Search for the cell housing the specified text and yield its (X, Y) center coordinate. 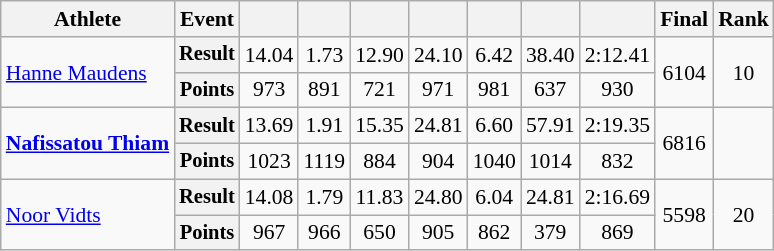
930 (618, 90)
832 (618, 162)
6.04 (494, 197)
6.42 (494, 55)
721 (380, 90)
1.79 (324, 197)
14.04 (270, 55)
650 (380, 233)
Event (207, 19)
1119 (324, 162)
971 (438, 90)
13.69 (270, 126)
6104 (684, 72)
24.80 (438, 197)
891 (324, 90)
11.83 (380, 197)
5598 (684, 214)
862 (494, 233)
10 (744, 72)
1014 (550, 162)
Nafissatou Thiam (88, 144)
637 (550, 90)
2:12.41 (618, 55)
1023 (270, 162)
Rank (744, 19)
57.91 (550, 126)
2:16.69 (618, 197)
2:19.35 (618, 126)
6816 (684, 144)
981 (494, 90)
24.10 (438, 55)
973 (270, 90)
Final (684, 19)
38.40 (550, 55)
967 (270, 233)
379 (550, 233)
20 (744, 214)
966 (324, 233)
Noor Vidts (88, 214)
869 (618, 233)
15.35 (380, 126)
Hanne Maudens (88, 72)
Athlete (88, 19)
12.90 (380, 55)
6.60 (494, 126)
1.91 (324, 126)
1040 (494, 162)
14.08 (270, 197)
1.73 (324, 55)
904 (438, 162)
884 (380, 162)
905 (438, 233)
